Identify which cell holds the provided text, then report its (X, Y) central coordinate. 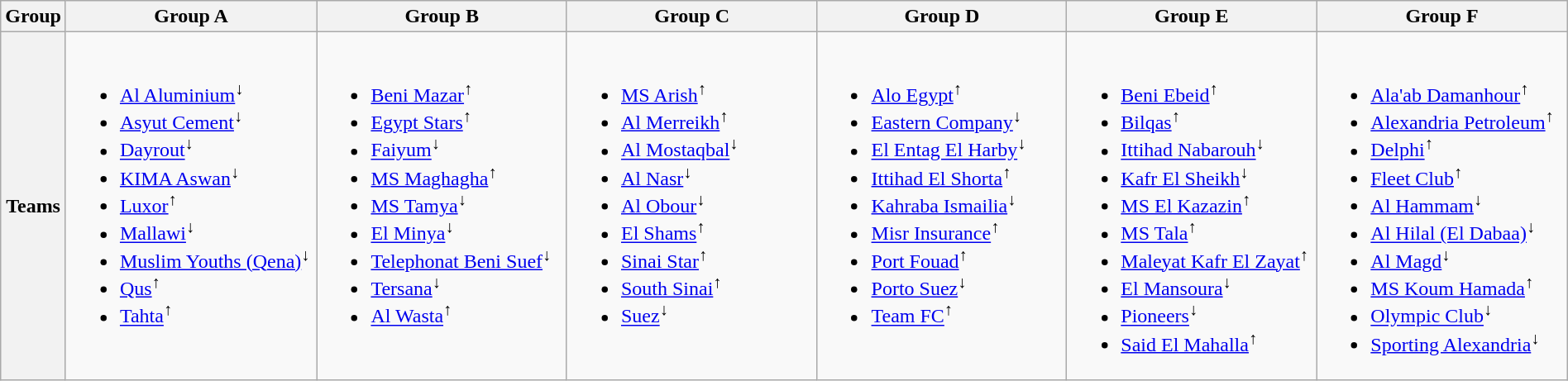
Group A (190, 17)
Group D (942, 17)
Group E (1192, 17)
Group (33, 17)
Teams (33, 207)
Ala'ab Damanhour↑Alexandria Petroleum↑Delphi↑Fleet Club↑Al Hammam↓Al Hilal (El Dabaa)↓Al Magd↓MS Koum Hamada↑Olympic Club↓Sporting Alexandria↓ (1442, 207)
Group B (442, 17)
Group C (691, 17)
Group F (1442, 17)
Alo Egypt↑Eastern Company↓El Entag El Harby↓Ittihad El Shorta↑Kahraba Ismailia↓Misr Insurance↑Port Fouad↑Porto Suez↓Team FC↑ (942, 207)
Al Aluminium↓Asyut Cement↓Dayrout↓KIMA Aswan↓Luxor↑Mallawi↓Muslim Youths (Qena)↓Qus↑Tahta↑ (190, 207)
MS Arish↑Al Merreikh↑Al Mostaqbal↓Al Nasr↓Al Obour↓El Shams↑Sinai Star↑South Sinai↑Suez↓ (691, 207)
Beni Mazar↑Egypt Stars↑Faiyum↓MS Maghagha↑MS Tamya↓El Minya↓Telephonat Beni Suef↓Tersana↓Al Wasta↑ (442, 207)
Beni Ebeid↑Bilqas↑Ittihad Nabarouh↓Kafr El Sheikh↓MS El Kazazin↑MS Tala↑Maleyat Kafr El Zayat↑El Mansoura↓Pioneers↓Said El Mahalla↑ (1192, 207)
